Determine the [x, y] coordinate at the center of the cell enclosing the given text.  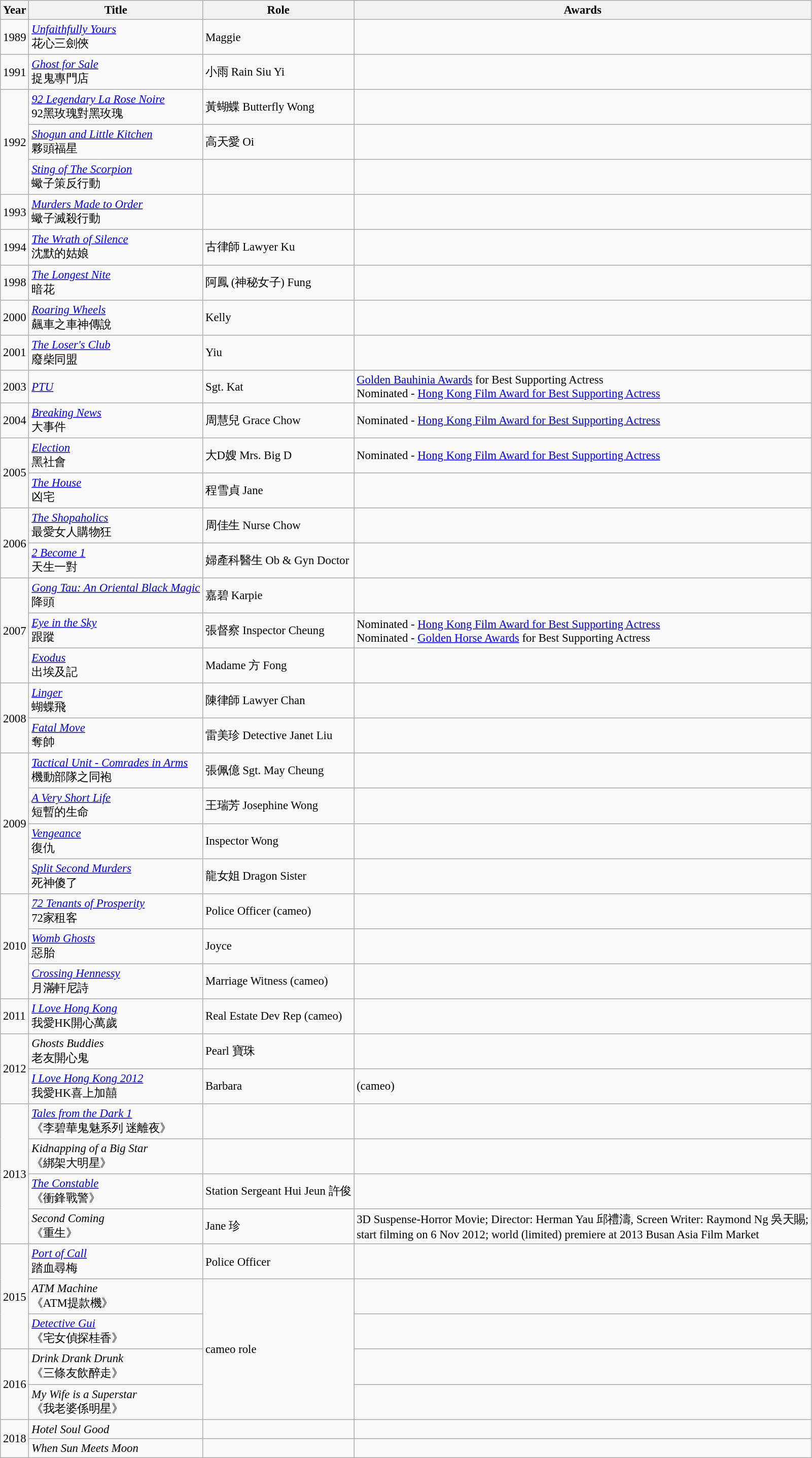
小雨 Rain Siu Yi [278, 72]
92 Legendary La Rose Noire92黑玫瑰對黑玫瑰 [116, 108]
I Love Hong Kong我愛HK開心萬歲 [116, 1017]
The Constable 《衝鋒戰警》 [116, 1191]
My Wife is a Superstar 《我老婆係明星》 [116, 1402]
Role [278, 10]
2018 [15, 1439]
黃蝴蝶 Butterfly Wong [278, 108]
Sting of The Scorpion蠍子策反行動 [116, 178]
Police Officer [278, 1261]
2001 [15, 352]
Joyce [278, 946]
Breaking News大事件 [116, 420]
2012 [15, 1069]
張佩億 Sgt. May Cheung [278, 771]
The House凶宅 [116, 490]
2009 [15, 823]
1998 [15, 282]
Fatal Move奪帥 [116, 736]
古律師 Lawyer Ku [278, 248]
2015 [15, 1297]
Vengeance復仇 [116, 841]
1989 [15, 38]
(cameo) [583, 1087]
I Love Hong Kong 2012我愛HK喜上加囍 [116, 1087]
Ghosts Buddies老友開心鬼 [116, 1051]
Real Estate Dev Rep (cameo) [278, 1017]
Detective Gui 《宅女偵探桂香》 [116, 1331]
2000 [15, 318]
Kelly [278, 318]
Ghost for Sale捉鬼專門店 [116, 72]
大D嫂 Mrs. Big D [278, 456]
2 Become 1天生一對 [116, 560]
2016 [15, 1384]
張督察 Inspector Cheung [278, 631]
2006 [15, 543]
When Sun Meets Moon [116, 1448]
Jane 珍 [278, 1227]
The Longest Nite暗花 [116, 282]
2003 [15, 387]
雷美珍 Detective Janet Liu [278, 736]
Unfaithfully Yours花心三劍俠 [116, 38]
ATM Machine 《ATM提款機》 [116, 1297]
Exodus出埃及記 [116, 666]
Murders Made to Order蠍子滅殺行動 [116, 212]
2010 [15, 946]
Tactical Unit - Comrades in Arms機動部隊之同袍 [116, 771]
The Shopaholics最愛女人購物狂 [116, 526]
Eye in the Sky跟蹤 [116, 631]
Title [116, 10]
Port of Call踏血尋梅 [116, 1261]
阿鳳 (神秘女子) Fung [278, 282]
高天愛 Oi [278, 142]
2008 [15, 718]
Golden Bauhinia Awards for Best Supporting ActressNominated - Hong Kong Film Award for Best Supporting Actress [583, 387]
Drink Drank Drunk 《三條友飲醉走》 [116, 1367]
周佳生 Nurse Chow [278, 526]
Crossing Hennessy月滿軒尼詩 [116, 981]
Tales from the Dark 1 《李碧華鬼魅系列 迷離夜》 [116, 1121]
PTU [116, 387]
Hotel Soul Good [116, 1429]
2004 [15, 420]
Year [15, 10]
72 Tenants of Prosperity72家租客 [116, 911]
A Very Short Life短暫的生命 [116, 806]
Yiu [278, 352]
Police Officer (cameo) [278, 911]
嘉碧 Karpie [278, 596]
Split Second Murders死神傻了 [116, 876]
Barbara [278, 1087]
Shogun and Little Kitchen夥頭福星 [116, 142]
Sgt. Kat [278, 387]
Marriage Witness (cameo) [278, 981]
The Loser's Club廢柴同盟 [116, 352]
Gong Tau: An Oriental Black Magic降頭 [116, 596]
2007 [15, 631]
1994 [15, 248]
Nominated - Hong Kong Film Award for Best Supporting ActressNominated - Golden Horse Awards for Best Supporting Actress [583, 631]
Pearl 寶珠 [278, 1051]
2013 [15, 1174]
Station Sergeant Hui Jeun 許俊 [278, 1191]
程雪貞 Jane [278, 490]
龍女姐 Dragon Sister [278, 876]
2011 [15, 1017]
Inspector Wong [278, 841]
王瑞芳 Josephine Wong [278, 806]
Awards [583, 10]
周慧兒 Grace Chow [278, 420]
婦產科醫生 Ob & Gyn Doctor [278, 560]
The Wrath of Silence沈默的姑娘 [116, 248]
Maggie [278, 38]
Womb Ghosts惡胎 [116, 946]
Linger蝴蝶飛 [116, 701]
Madame 方 Fong [278, 666]
1993 [15, 212]
2005 [15, 473]
1991 [15, 72]
Election黑社會 [116, 456]
Kidnapping of a Big Star 《綁架大明星》 [116, 1157]
cameo role [278, 1349]
Second Coming 《重生》 [116, 1227]
Roaring Wheels飆車之車神傳說 [116, 318]
1992 [15, 142]
陳律師 Lawyer Chan [278, 701]
